Identify which cell holds the provided text, then report its [x, y] central coordinate. 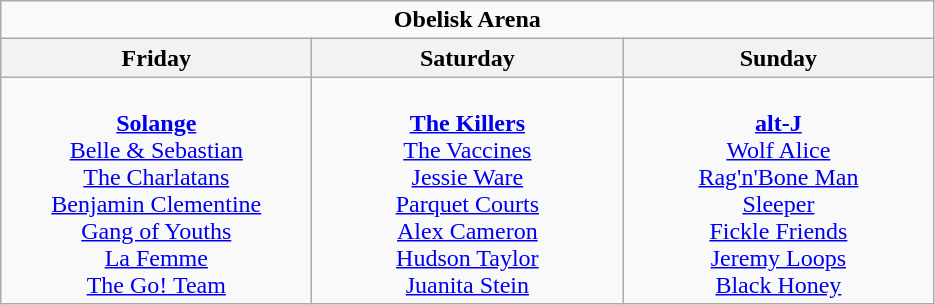
Friday [156, 58]
Saturday [468, 58]
Solange Belle & Sebastian The Charlatans Benjamin Clementine Gang of Youths La Femme The Go! Team [156, 190]
Obelisk Arena [468, 20]
alt-J Wolf Alice Rag'n'Bone Man Sleeper Fickle Friends Jeremy Loops Black Honey [778, 190]
Sunday [778, 58]
The Killers The Vaccines Jessie Ware Parquet Courts Alex Cameron Hudson Taylor Juanita Stein [468, 190]
